Return [x, y] of the center of cell containing provided text 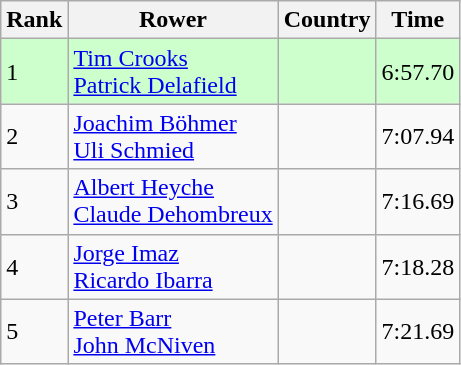
Country [327, 20]
Albert HeycheClaude Dehombreux [173, 202]
4 [34, 266]
Time [418, 20]
6:57.70 [418, 72]
Joachim BöhmerUli Schmied [173, 136]
7:18.28 [418, 266]
7:16.69 [418, 202]
7:07.94 [418, 136]
3 [34, 202]
Rank [34, 20]
7:21.69 [418, 332]
5 [34, 332]
1 [34, 72]
Tim CrooksPatrick Delafield [173, 72]
2 [34, 136]
Peter BarrJohn McNiven [173, 332]
Rower [173, 20]
Jorge ImazRicardo Ibarra [173, 266]
